Find where the given text appears and provide that cell's center as [x, y] coordinate. 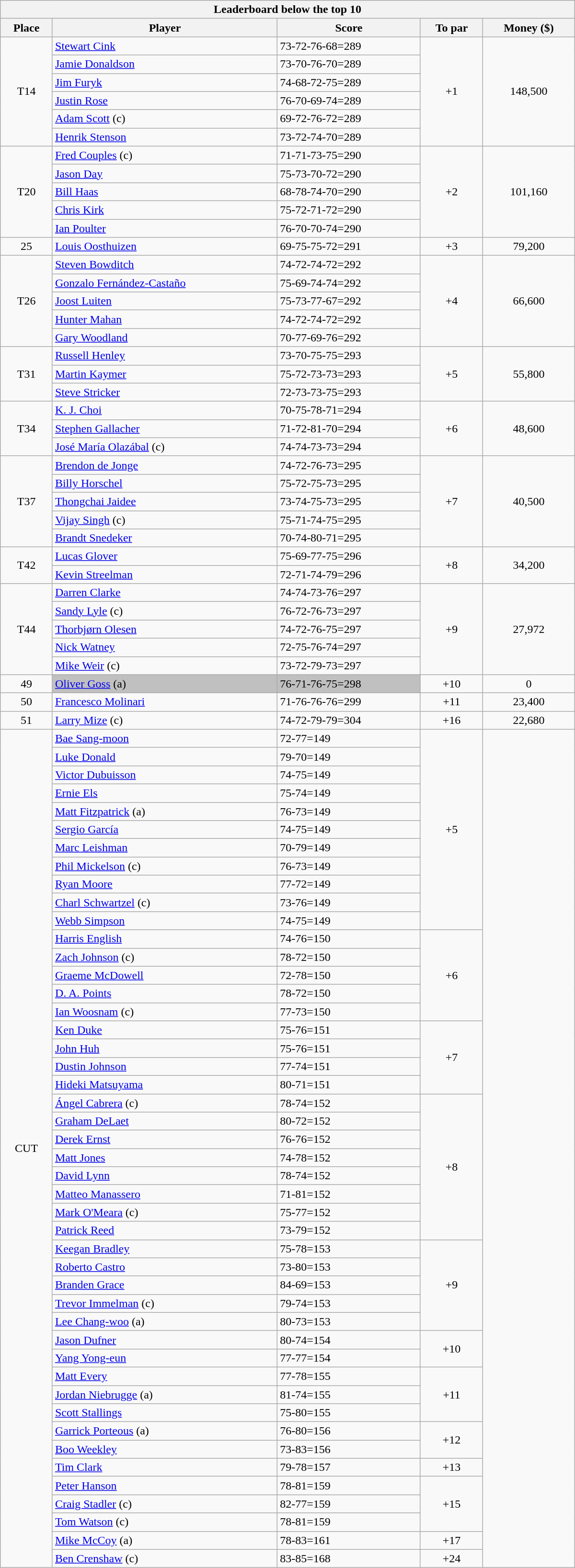
Derek Ernst [165, 1139]
Gonzalo Fernández-Castaño [165, 283]
Ángel Cabrera (c) [165, 1103]
76-72-76-73=297 [349, 611]
Nick Watney [165, 647]
Martin Kaymer [165, 374]
Luke Donald [165, 756]
73-70-75-75=293 [349, 356]
80-73=153 [349, 1321]
+4 [451, 301]
Adam Scott (c) [165, 119]
23,400 [529, 702]
Justin Rose [165, 101]
Tim Clark [165, 1467]
Yang Yong-eun [165, 1358]
74-72-76-73=295 [349, 465]
Ernie Els [165, 793]
72-73-73-75=293 [349, 392]
Joost Luiten [165, 301]
T31 [27, 374]
D. A. Points [165, 993]
72-78=150 [349, 975]
Jim Furyk [165, 82]
Ben Crenshaw (c) [165, 1558]
Oliver Goss (a) [165, 684]
Jason Day [165, 173]
Louis Oosthuizen [165, 247]
25 [27, 247]
71-76-76-76=299 [349, 702]
Jordan Niebrugge (a) [165, 1395]
Peter Hanson [165, 1486]
75-72-75-73=295 [349, 483]
148,500 [529, 91]
70-79=149 [349, 848]
Hideki Matsuyama [165, 1084]
Boo Weekley [165, 1449]
Zach Johnson (c) [165, 957]
49 [27, 684]
Money ($) [529, 28]
Mark O'Meara (c) [165, 1212]
76-80=156 [349, 1431]
78-83=161 [349, 1540]
73-79=152 [349, 1230]
Ian Woosnam (c) [165, 1012]
75-71-74-75=295 [349, 519]
Branden Grace [165, 1285]
Scott Stallings [165, 1413]
Dustin Johnson [165, 1066]
Henrik Stenson [165, 137]
+17 [451, 1540]
51 [27, 720]
Gary Woodland [165, 338]
79,200 [529, 247]
Brandt Snedeker [165, 538]
Tom Watson (c) [165, 1522]
Jason Dufner [165, 1340]
Mike McCoy (a) [165, 1540]
David Lynn [165, 1176]
79-74=153 [349, 1303]
74-68-72-75=289 [349, 82]
+16 [451, 720]
80-72=152 [349, 1121]
K. J. Choi [165, 410]
77-78=155 [349, 1376]
76-76=152 [349, 1139]
Phil Mickelson (c) [165, 866]
50 [27, 702]
66,600 [529, 301]
To par [451, 28]
Steve Stricker [165, 392]
75-72-73-73=293 [349, 374]
+1 [451, 91]
Craig Stadler (c) [165, 1504]
Sergio García [165, 830]
+13 [451, 1467]
+3 [451, 247]
Patrick Reed [165, 1230]
81-74=155 [349, 1395]
79-78=157 [349, 1467]
+24 [451, 1558]
34,200 [529, 565]
Bill Haas [165, 192]
Matteo Manassero [165, 1194]
74-74-73-73=294 [349, 447]
Matt Every [165, 1376]
Sandy Lyle (c) [165, 611]
75-73-77-67=292 [349, 301]
74-78=152 [349, 1158]
Lucas Glover [165, 556]
T34 [27, 429]
75-72-71-72=290 [349, 210]
Billy Horschel [165, 483]
75-69-74-74=292 [349, 283]
73-72-76-68=289 [349, 46]
75-80=155 [349, 1413]
72-71-74-79=296 [349, 575]
75-77=152 [349, 1212]
82-77=159 [349, 1504]
72-77=149 [349, 738]
CUT [27, 1148]
73-70-76-70=289 [349, 64]
76-70-69-74=289 [349, 101]
71-71-73-75=290 [349, 155]
0 [529, 684]
76-71-76-75=298 [349, 684]
80-71=151 [349, 1084]
73-80=153 [349, 1267]
70-77-69-76=292 [349, 338]
Larry Mize (c) [165, 720]
Harris English [165, 939]
Francesco Molinari [165, 702]
Leaderboard below the top 10 [287, 10]
74-72-76-75=297 [349, 629]
76-70-70-74=290 [349, 228]
77-72=149 [349, 884]
73-76=149 [349, 902]
T26 [27, 301]
Stewart Cink [165, 46]
71-72-81-70=294 [349, 429]
83-85=168 [349, 1558]
Bae Sang-moon [165, 738]
75-78=153 [349, 1249]
T44 [27, 629]
101,160 [529, 192]
74-76=150 [349, 939]
John Huh [165, 1048]
70-74-80-71=295 [349, 538]
Roberto Castro [165, 1267]
Steven Bowditch [165, 265]
79-70=149 [349, 756]
72-75-76-74=297 [349, 647]
Mike Weir (c) [165, 666]
Russell Henley [165, 356]
Victor Dubuisson [165, 775]
84-69=153 [349, 1285]
75-69-77-75=296 [349, 556]
70-75-78-71=294 [349, 410]
Jamie Donaldson [165, 64]
Marc Leishman [165, 848]
Thorbjørn Olesen [165, 629]
Brendon de Jonge [165, 465]
Darren Clarke [165, 593]
73-83=156 [349, 1449]
77-77=154 [349, 1358]
73-74-75-73=295 [349, 501]
71-81=152 [349, 1194]
77-74=151 [349, 1066]
69-72-76-72=289 [349, 119]
Ryan Moore [165, 884]
+15 [451, 1504]
68-78-74-70=290 [349, 192]
+2 [451, 192]
74-72-79-79=304 [349, 720]
Ken Duke [165, 1030]
22,680 [529, 720]
T37 [27, 501]
Matt Fitzpatrick (a) [165, 812]
T20 [27, 192]
Stephen Gallacher [165, 429]
Graeme McDowell [165, 975]
Vijay Singh (c) [165, 519]
Player [165, 28]
73-72-79-73=297 [349, 666]
Hunter Mahan [165, 319]
Score [349, 28]
Webb Simpson [165, 921]
Garrick Porteous (a) [165, 1431]
T42 [27, 565]
40,500 [529, 501]
+12 [451, 1440]
73-72-74-70=289 [349, 137]
77-73=150 [349, 1012]
55,800 [529, 374]
Fred Couples (c) [165, 155]
Thongchai Jaidee [165, 501]
José María Olazábal (c) [165, 447]
27,972 [529, 629]
Lee Chang-woo (a) [165, 1321]
Ian Poulter [165, 228]
T14 [27, 91]
48,600 [529, 429]
75-74=149 [349, 793]
Keegan Bradley [165, 1249]
74-74-73-76=297 [349, 593]
Graham DeLaet [165, 1121]
75-73-70-72=290 [349, 173]
Chris Kirk [165, 210]
Trevor Immelman (c) [165, 1303]
Kevin Streelman [165, 575]
Charl Schwartzel (c) [165, 902]
69-75-75-72=291 [349, 247]
80-74=154 [349, 1340]
Matt Jones [165, 1158]
Place [27, 28]
